Pinpoint the cell where the given text exists, returning its [X, Y] midpoint coordinate. 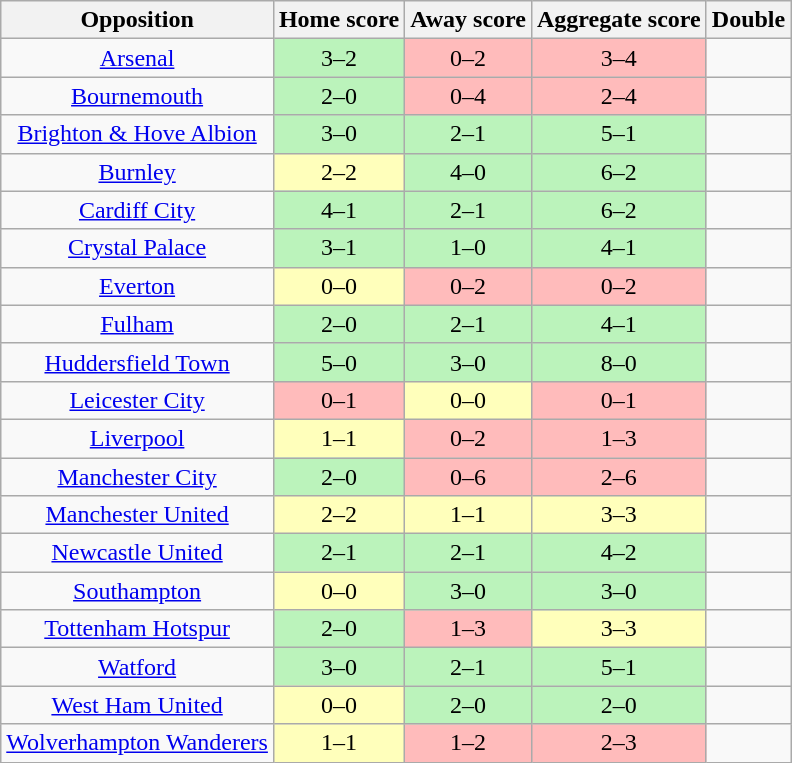
2–3 [618, 743]
2–4 [618, 96]
3–2 [338, 58]
Arsenal [138, 58]
Bournemouth [138, 96]
Brighton & Hove Albion [138, 134]
4–0 [468, 172]
Leicester City [138, 400]
1–2 [468, 743]
Everton [138, 286]
8–0 [618, 362]
Tottenham Hotspur [138, 629]
Wolverhampton Wanderers [138, 743]
Away score [468, 20]
5–0 [338, 362]
Burnley [138, 172]
Manchester United [138, 515]
0–4 [468, 96]
Fulham [138, 324]
Crystal Palace [138, 248]
Huddersfield Town [138, 362]
4–2 [618, 553]
Southampton [138, 591]
Cardiff City [138, 210]
West Ham United [138, 705]
Double [748, 20]
3–1 [338, 248]
1–0 [468, 248]
0–6 [468, 477]
Newcastle United [138, 553]
Watford [138, 667]
Aggregate score [618, 20]
Liverpool [138, 438]
Opposition [138, 20]
3–4 [618, 58]
Manchester City [138, 477]
Home score [338, 20]
2–6 [618, 477]
